Determine the [X, Y] coordinate at the center of the cell enclosing the given text.  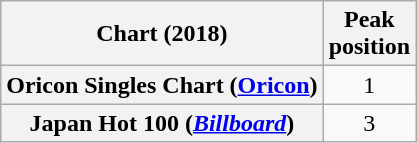
Japan Hot 100 (Billboard) [162, 123]
Peakposition [369, 34]
1 [369, 85]
3 [369, 123]
Oricon Singles Chart (Oricon) [162, 85]
Chart (2018) [162, 34]
